Search for the cell housing the specified text and yield its (x, y) center coordinate. 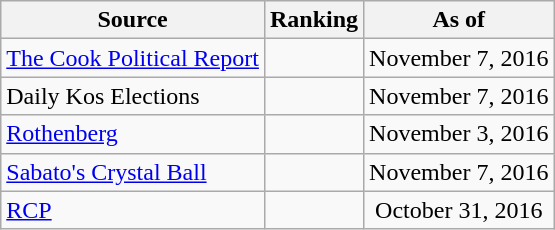
Ranking (314, 20)
RCP (133, 210)
October 31, 2016 (459, 210)
As of (459, 20)
The Cook Political Report (133, 58)
Rothenberg (133, 134)
Sabato's Crystal Ball (133, 172)
Daily Kos Elections (133, 96)
Source (133, 20)
November 3, 2016 (459, 134)
